From the cell containing the given text, extract its center point as [X, Y] coordinate. 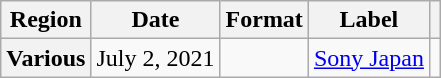
Region [46, 20]
Sony Japan [368, 58]
Format [264, 20]
Date [156, 20]
Various [46, 58]
Label [368, 20]
July 2, 2021 [156, 58]
